Extract the [x, y] coordinate from the center of the cell holding the provided text.  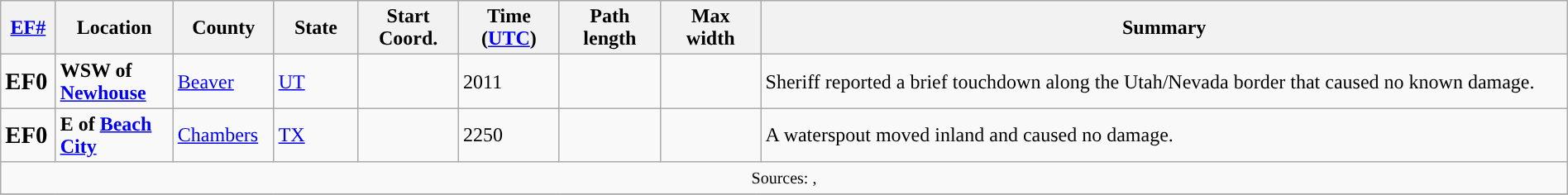
Path length [610, 28]
A waterspout moved inland and caused no damage. [1164, 136]
Chambers [223, 136]
Summary [1164, 28]
Max width [710, 28]
County [223, 28]
TX [316, 136]
E of Beach City [114, 136]
2250 [509, 136]
2011 [509, 81]
Location [114, 28]
Time (UTC) [509, 28]
EF# [28, 28]
State [316, 28]
Sheriff reported a brief touchdown along the Utah/Nevada border that caused no known damage. [1164, 81]
Start Coord. [409, 28]
Beaver [223, 81]
Sources: , [784, 178]
UT [316, 81]
WSW of Newhouse [114, 81]
